Output the [x, y] coordinate of the center of the cell containing the given text.  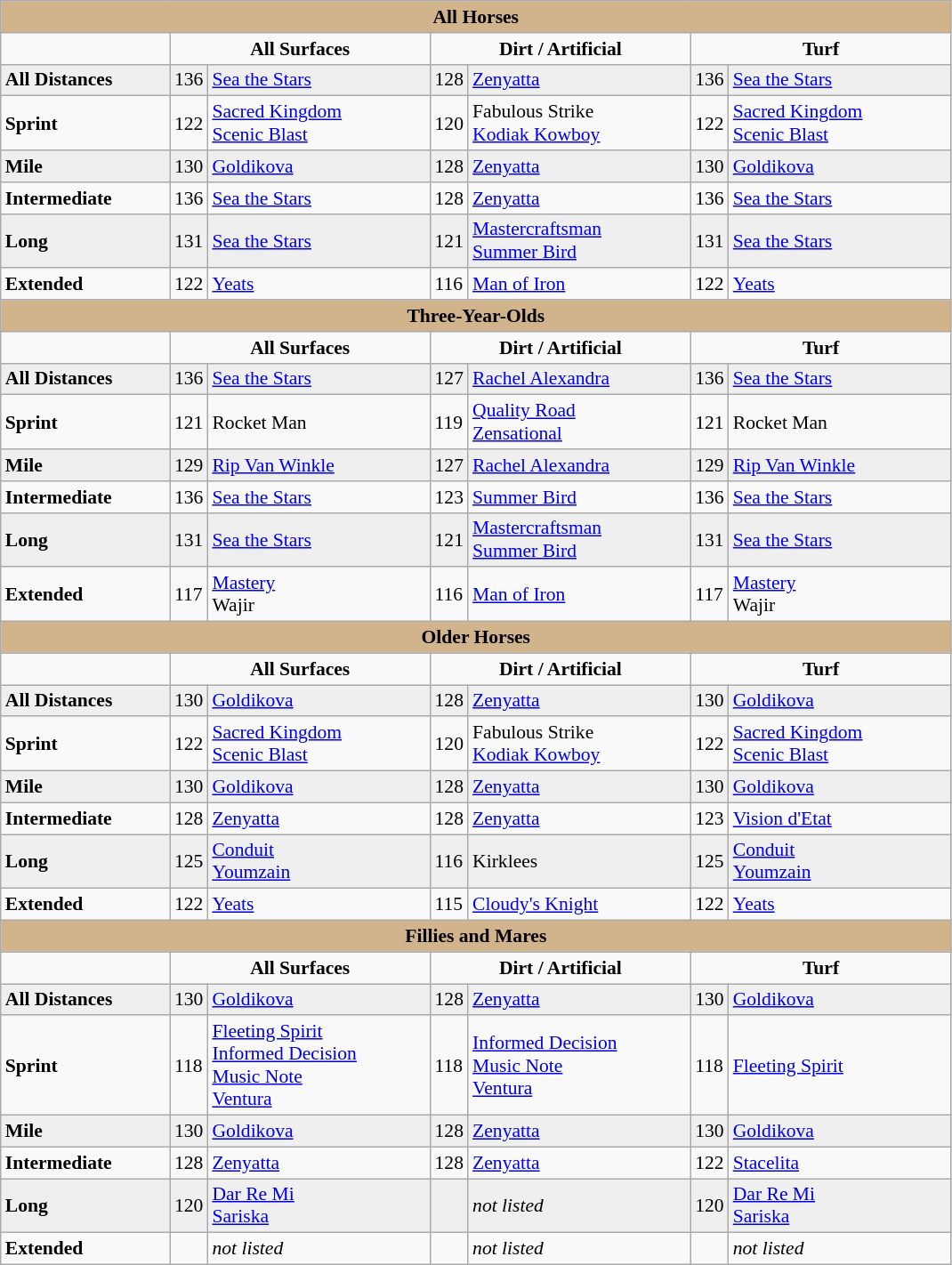
Informed DecisionMusic NoteVentura [579, 1066]
All Horses [476, 17]
Quality RoadZensational [579, 422]
Kirklees [579, 861]
Fleeting Spirit [840, 1066]
Three-Year-Olds [476, 316]
Older Horses [476, 638]
Vision d'Etat [840, 818]
Stacelita [840, 1163]
Cloudy's Knight [579, 905]
115 [450, 905]
Fillies and Mares [476, 937]
Summer Bird [579, 497]
Fleeting SpiritInformed DecisionMusic NoteVentura [319, 1066]
119 [450, 422]
